For the text-containing cell, return its midpoint in [x, y] coordinate format. 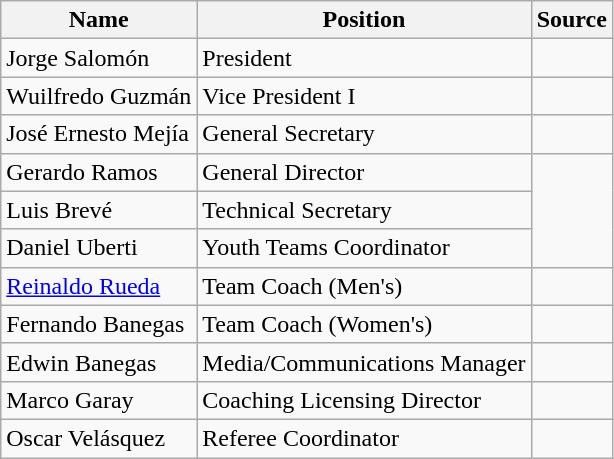
José Ernesto Mejía [99, 134]
Referee Coordinator [364, 438]
Team Coach (Women's) [364, 324]
Technical Secretary [364, 210]
Name [99, 20]
Marco Garay [99, 400]
General Director [364, 172]
Edwin Banegas [99, 362]
President [364, 58]
Wuilfredo Guzmán [99, 96]
Vice President I [364, 96]
Youth Teams Coordinator [364, 248]
Gerardo Ramos [99, 172]
Reinaldo Rueda [99, 286]
Media/Communications Manager [364, 362]
Daniel Uberti [99, 248]
Source [572, 20]
Coaching Licensing Director [364, 400]
Fernando Banegas [99, 324]
Oscar Velásquez [99, 438]
Luis Brevé [99, 210]
Team Coach (Men's) [364, 286]
General Secretary [364, 134]
Position [364, 20]
Jorge Salomón [99, 58]
